Scan for the cell matching the given text and deliver its (X, Y) coordinate at center. 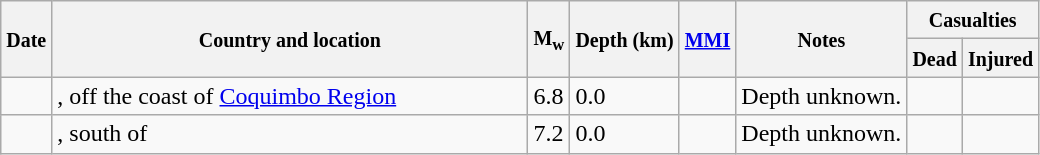
Country and location (290, 39)
7.2 (549, 134)
, south of (290, 134)
Dead (935, 58)
Mw (549, 39)
Notes (822, 39)
6.8 (549, 96)
Injured (1000, 58)
MMI (708, 39)
Date (26, 39)
Depth (km) (624, 39)
, off the coast of Coquimbo Region (290, 96)
Casualties (973, 20)
